Extract the [x, y] coordinate from the center of the cell holding the provided text.  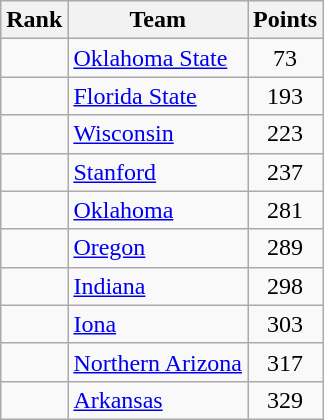
223 [286, 134]
Oklahoma State [158, 58]
Indiana [158, 286]
Oregon [158, 248]
73 [286, 58]
237 [286, 172]
289 [286, 248]
Oklahoma [158, 210]
298 [286, 286]
193 [286, 96]
281 [286, 210]
Stanford [158, 172]
329 [286, 400]
Wisconsin [158, 134]
Iona [158, 324]
Northern Arizona [158, 362]
Arkansas [158, 400]
Points [286, 20]
Florida State [158, 96]
303 [286, 324]
Rank [34, 20]
Team [158, 20]
317 [286, 362]
